Determine the [x, y] coordinate at the center of the cell enclosing the given text.  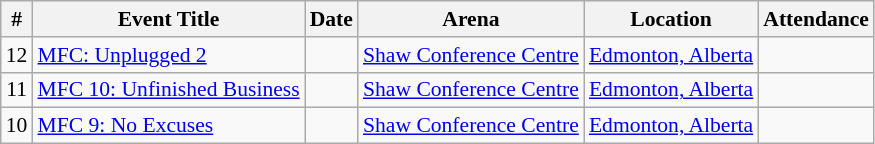
10 [17, 126]
MFC: Unplugged 2 [168, 55]
# [17, 19]
Date [332, 19]
MFC 10: Unfinished Business [168, 90]
Location [671, 19]
Event Title [168, 19]
12 [17, 55]
MFC 9: No Excuses [168, 126]
Attendance [816, 19]
11 [17, 90]
Arena [471, 19]
